Output the [X, Y] coordinate of the center of the cell containing the given text.  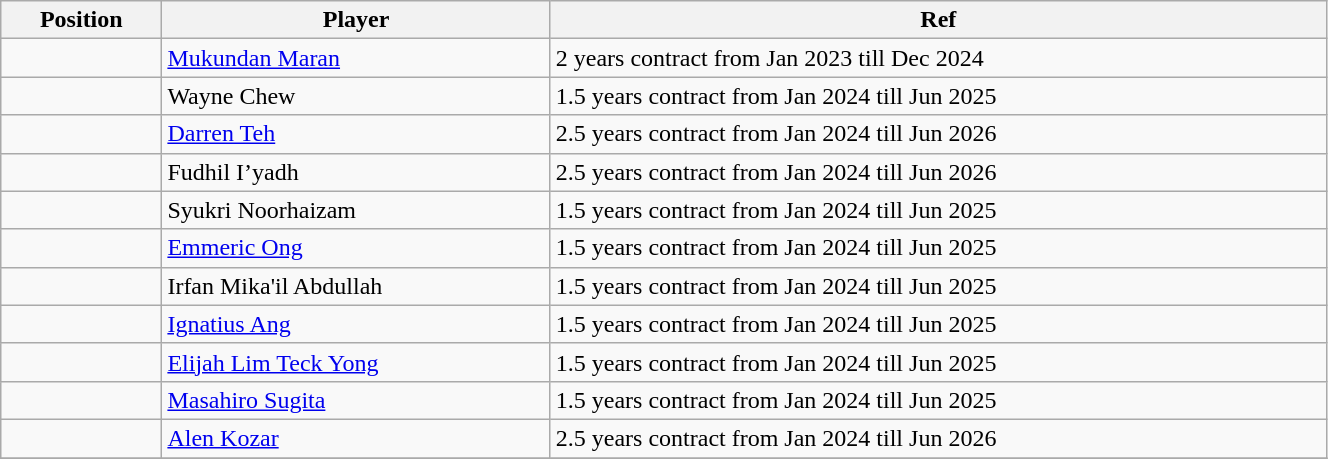
Emmeric Ong [356, 248]
Darren Teh [356, 134]
Wayne Chew [356, 96]
Ignatius Ang [356, 324]
Ref [938, 20]
Elijah Lim Teck Yong [356, 362]
Irfan Mika'il Abdullah [356, 286]
Mukundan Maran [356, 58]
2 years contract from Jan 2023 till Dec 2024 [938, 58]
Fudhil I’yadh [356, 172]
Position [82, 20]
Alen Kozar [356, 438]
Masahiro Sugita [356, 400]
Syukri Noorhaizam [356, 210]
Player [356, 20]
